Determine the (X, Y) coordinate at the center of the cell enclosing the given text.  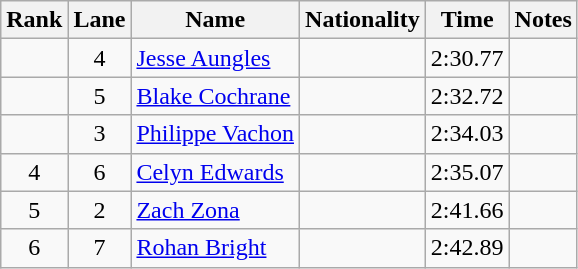
Zach Zona (216, 210)
Jesse Aungles (216, 58)
2:30.77 (467, 58)
Rohan Bright (216, 248)
Rank (34, 20)
Blake Cochrane (216, 96)
Philippe Vachon (216, 134)
2:32.72 (467, 96)
2:42.89 (467, 248)
7 (100, 248)
Time (467, 20)
3 (100, 134)
Name (216, 20)
2 (100, 210)
2:35.07 (467, 172)
Celyn Edwards (216, 172)
2:41.66 (467, 210)
2:34.03 (467, 134)
Notes (543, 20)
Nationality (363, 20)
Lane (100, 20)
